Return the [X, Y] coordinate for the center point of the cell that contains the specified text.  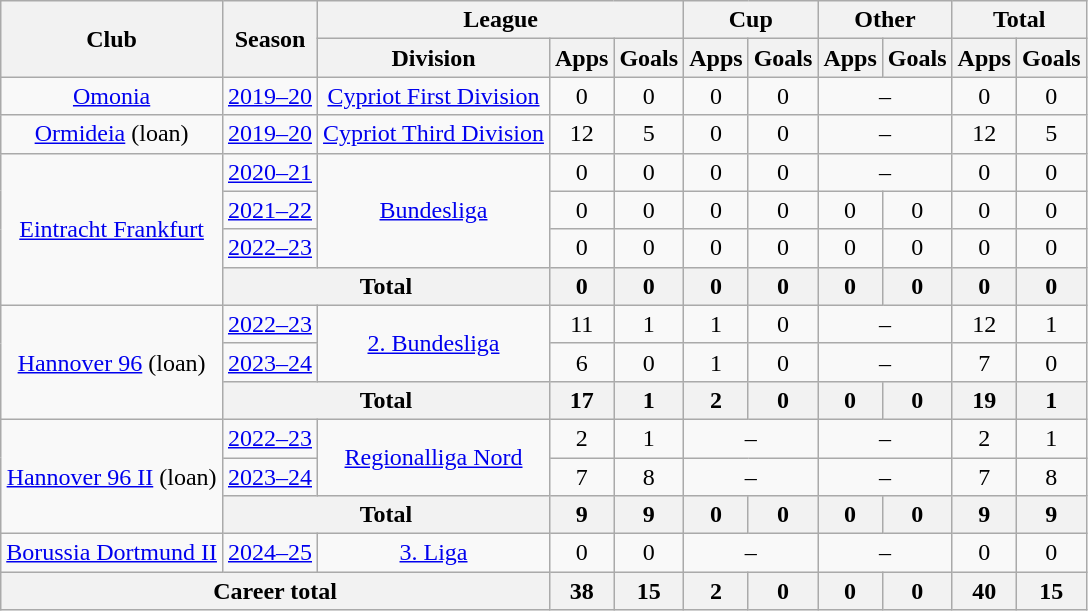
Division [434, 58]
11 [581, 324]
Season [270, 39]
19 [984, 400]
2021–22 [270, 210]
Other [885, 20]
3. Liga [434, 553]
Regionalliga Nord [434, 457]
40 [984, 591]
League [501, 20]
38 [581, 591]
Club [112, 39]
Omonia [112, 96]
Cup [751, 20]
2. Bundesliga [434, 343]
17 [581, 400]
2024–25 [270, 553]
6 [581, 362]
Cypriot Third Division [434, 134]
Borussia Dortmund II [112, 553]
2020–21 [270, 172]
Ormideia (loan) [112, 134]
Bundesliga [434, 210]
Hannover 96 (loan) [112, 362]
Eintracht Frankfurt [112, 229]
Cypriot First Division [434, 96]
Hannover 96 II (loan) [112, 476]
Career total [276, 591]
